Output the (X, Y) coordinate of the center of the cell containing the given text.  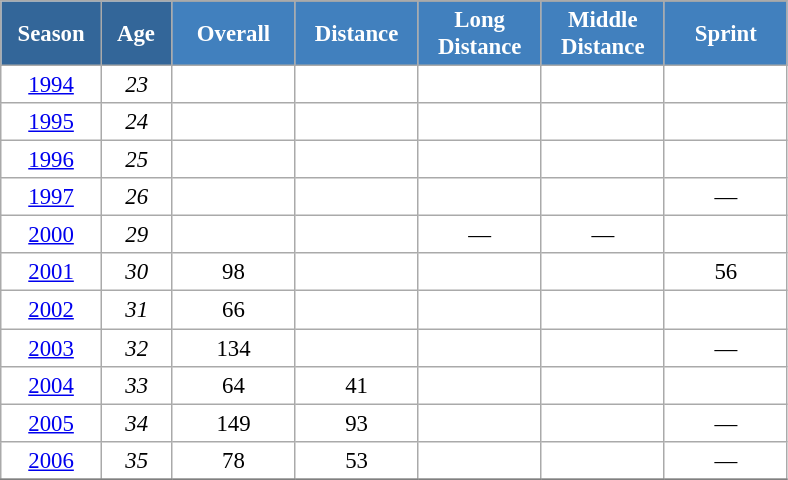
35 (136, 460)
Long Distance (480, 34)
1994 (52, 85)
66 (234, 310)
2004 (52, 385)
26 (136, 197)
64 (234, 385)
149 (234, 423)
53 (356, 460)
Middle Distance (602, 34)
98 (234, 273)
Sprint (726, 34)
32 (136, 348)
34 (136, 423)
23 (136, 85)
31 (136, 310)
41 (356, 385)
2001 (52, 273)
2003 (52, 348)
29 (136, 235)
1996 (52, 160)
Age (136, 34)
78 (234, 460)
33 (136, 385)
93 (356, 423)
134 (234, 348)
Overall (234, 34)
2002 (52, 310)
2005 (52, 423)
24 (136, 122)
1997 (52, 197)
25 (136, 160)
Season (52, 34)
30 (136, 273)
2006 (52, 460)
1995 (52, 122)
56 (726, 273)
Distance (356, 34)
2000 (52, 235)
